Output the [x, y] coordinate of the center of the cell containing the given text.  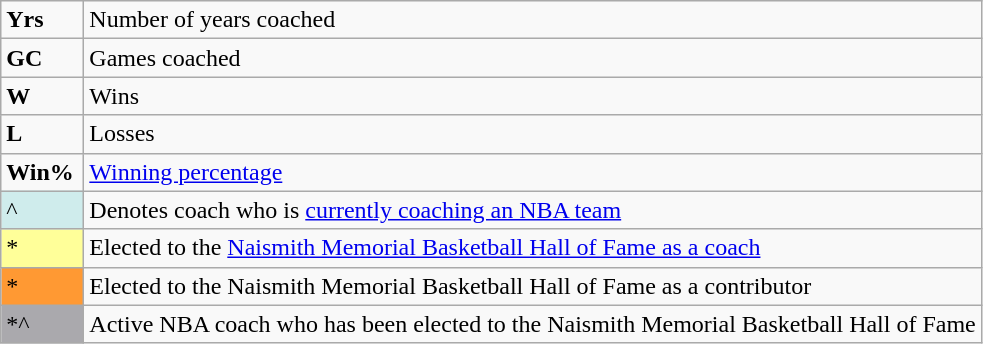
Win% [42, 172]
Losses [532, 134]
L [42, 134]
^ [42, 210]
Active NBA coach who has been elected to the Naismith Memorial Basketball Hall of Fame [532, 324]
W [42, 96]
Games coached [532, 58]
Number of years coached [532, 20]
Winning percentage [532, 172]
*^ [42, 324]
Elected to the Naismith Memorial Basketball Hall of Fame as a contributor [532, 286]
Wins [532, 96]
Yrs [42, 20]
GC [42, 58]
Elected to the Naismith Memorial Basketball Hall of Fame as a coach [532, 248]
Denotes coach who is currently coaching an NBA team [532, 210]
